Determine the (x, y) coordinate at the center of the cell enclosing the given text.  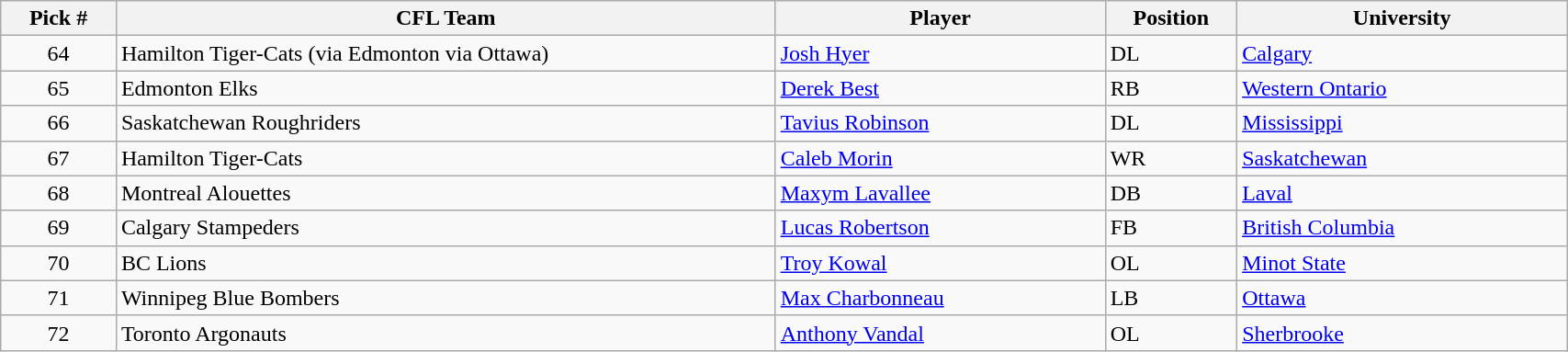
Saskatchewan Roughriders (446, 123)
Montreal Alouettes (446, 193)
Troy Kowal (941, 263)
Mississippi (1402, 123)
Winnipeg Blue Bombers (446, 298)
LB (1171, 298)
University (1402, 18)
Max Charbonneau (941, 298)
Laval (1402, 193)
Tavius Robinson (941, 123)
Minot State (1402, 263)
Calgary (1402, 53)
FB (1171, 228)
72 (59, 333)
67 (59, 158)
68 (59, 193)
Edmonton Elks (446, 88)
Calgary Stampeders (446, 228)
Sherbrooke (1402, 333)
Maxym Lavallee (941, 193)
Lucas Robertson (941, 228)
71 (59, 298)
Toronto Argonauts (446, 333)
Derek Best (941, 88)
RB (1171, 88)
Josh Hyer (941, 53)
Pick # (59, 18)
British Columbia (1402, 228)
69 (59, 228)
Anthony Vandal (941, 333)
Hamilton Tiger-Cats (via Edmonton via Ottawa) (446, 53)
Saskatchewan (1402, 158)
DB (1171, 193)
Hamilton Tiger-Cats (446, 158)
CFL Team (446, 18)
WR (1171, 158)
64 (59, 53)
BC Lions (446, 263)
Caleb Morin (941, 158)
66 (59, 123)
Position (1171, 18)
65 (59, 88)
Ottawa (1402, 298)
70 (59, 263)
Player (941, 18)
Western Ontario (1402, 88)
